Provide the (x, y) coordinate of the cell's center where the given text is located.  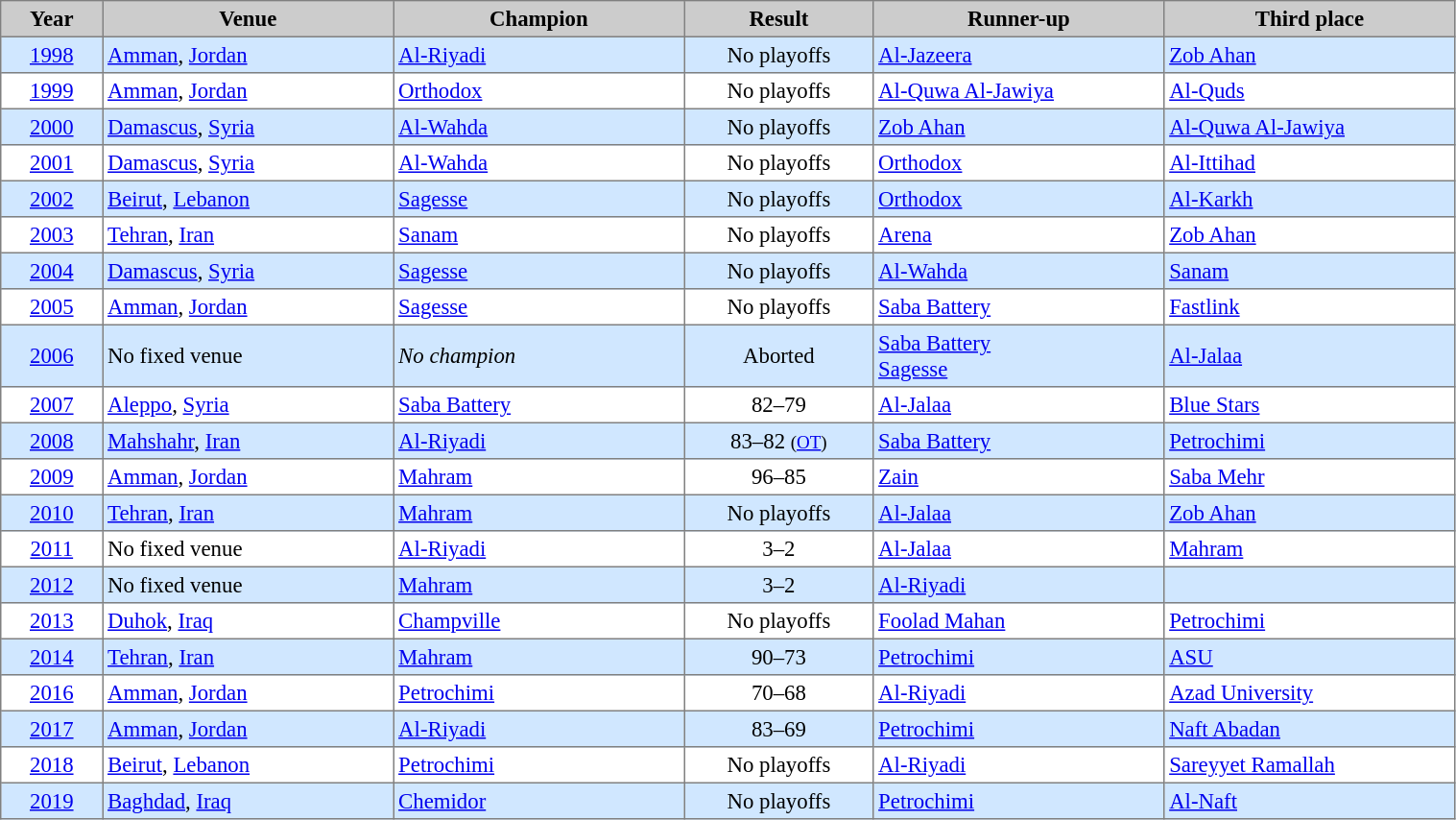
2005 (52, 307)
No champion (539, 355)
2016 (52, 693)
Aborted (779, 355)
70–68 (779, 693)
2013 (52, 621)
2010 (52, 513)
Saba Battery Sagesse (1019, 355)
Chemidor (539, 801)
Saba Mehr (1309, 477)
Venue (248, 19)
Year (52, 19)
Duhok, Iraq (248, 621)
Baghdad, Iraq (248, 801)
Al-Naft (1309, 801)
Champion (539, 19)
Mahshahr, Iran (248, 441)
2002 (52, 199)
83–82 (OT) (779, 441)
90–73 (779, 657)
Zain (1019, 477)
2001 (52, 163)
2011 (52, 549)
Third place (1309, 19)
ASU (1309, 657)
Al-Karkh (1309, 199)
Sareyyet Ramallah (1309, 765)
2017 (52, 729)
Fastlink (1309, 307)
Foolad Mahan (1019, 621)
96–85 (779, 477)
2004 (52, 271)
Al-Quds (1309, 91)
Arena (1019, 235)
82–79 (779, 405)
Al-Jazeera (1019, 55)
2006 (52, 355)
1999 (52, 91)
2018 (52, 765)
Naft Abadan (1309, 729)
2014 (52, 657)
2019 (52, 801)
2000 (52, 127)
Runner-up (1019, 19)
2009 (52, 477)
1998 (52, 55)
2008 (52, 441)
Aleppo, Syria (248, 405)
83–69 (779, 729)
Result (779, 19)
2012 (52, 585)
Al-Ittihad (1309, 163)
Champville (539, 621)
Blue Stars (1309, 405)
Azad University (1309, 693)
2007 (52, 405)
2003 (52, 235)
